Provide the [x, y] coordinate of the cell's center where the given text is located.  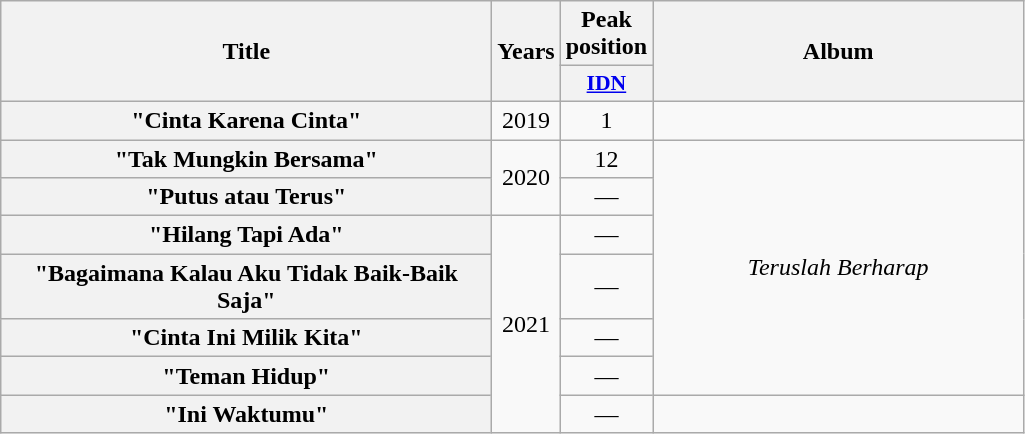
"Cinta Karena Cinta" [246, 120]
IDN [606, 84]
2020 [526, 178]
2021 [526, 324]
Album [838, 52]
"Bagaimana Kalau Aku Tidak Baik-Baik Saja" [246, 286]
"Teman Hidup" [246, 376]
"Cinta Ini Milik Kita" [246, 338]
"Tak Mungkin Bersama" [246, 159]
Years [526, 52]
Title [246, 52]
1 [606, 120]
12 [606, 159]
Peakposition [606, 34]
"Ini Waktumu" [246, 414]
2019 [526, 120]
Teruslah Berharap [838, 268]
"Hilang Tapi Ada" [246, 235]
"Putus atau Terus" [246, 197]
